Capture the cell that displays the provided text and extract its (X, Y) central coordinate. 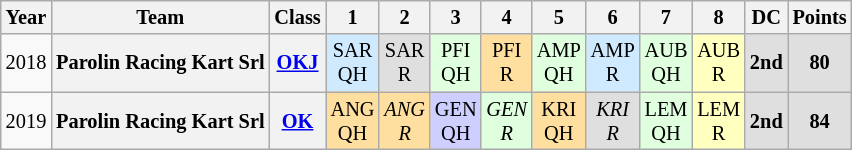
GENR (506, 121)
OK (297, 121)
DC (766, 17)
Points (820, 17)
84 (820, 121)
4 (506, 17)
KRIR (613, 121)
PFIQH (456, 63)
AUBQH (666, 63)
KRIQH (559, 121)
SARQH (353, 63)
SARR (404, 63)
2019 (26, 121)
6 (613, 17)
Team (160, 17)
ANGQH (353, 121)
LEMQH (666, 121)
ANGR (404, 121)
Year (26, 17)
PFIR (506, 63)
7 (666, 17)
80 (820, 63)
5 (559, 17)
3 (456, 17)
GENQH (456, 121)
AMPR (613, 63)
2 (404, 17)
8 (718, 17)
LEMR (718, 121)
Class (297, 17)
2018 (26, 63)
1 (353, 17)
AUBR (718, 63)
OKJ (297, 63)
AMPQH (559, 63)
